Scan for the cell matching the given text and deliver its [x, y] coordinate at center. 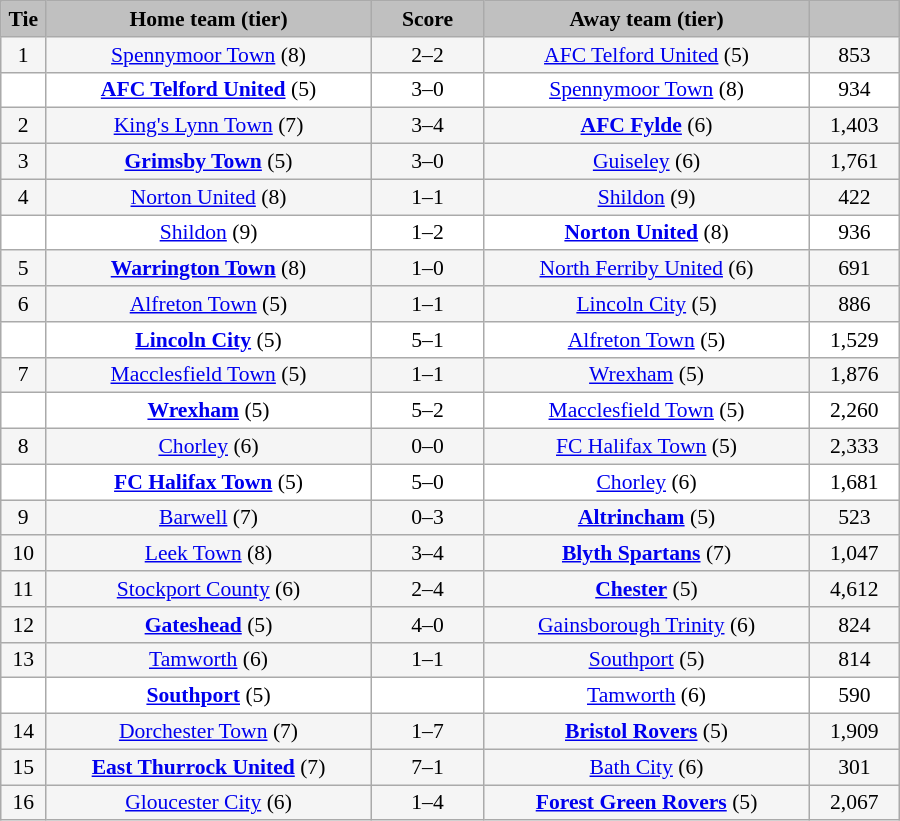
Gateshead (5) [209, 625]
Chester (5) [647, 589]
6 [24, 304]
1,529 [854, 340]
590 [854, 696]
Blyth Spartans (7) [647, 554]
1,761 [854, 162]
10 [24, 554]
Altrincham (5) [647, 518]
Home team (tier) [209, 19]
7–1 [427, 767]
1,876 [854, 375]
853 [854, 55]
2–2 [427, 55]
301 [854, 767]
3 [24, 162]
AFC Fylde (6) [647, 126]
7 [24, 375]
4 [24, 197]
1–4 [427, 803]
523 [854, 518]
King's Lynn Town (7) [209, 126]
886 [854, 304]
8 [24, 447]
14 [24, 732]
Score [427, 19]
9 [24, 518]
12 [24, 625]
Warrington Town (8) [209, 269]
1,681 [854, 482]
4,612 [854, 589]
15 [24, 767]
Gainsborough Trinity (6) [647, 625]
2,067 [854, 803]
1–0 [427, 269]
13 [24, 660]
936 [854, 233]
Tie [24, 19]
422 [854, 197]
Grimsby Town (5) [209, 162]
Bath City (6) [647, 767]
691 [854, 269]
5 [24, 269]
Away team (tier) [647, 19]
North Ferriby United (6) [647, 269]
1 [24, 55]
1,047 [854, 554]
2 [24, 126]
Barwell (7) [209, 518]
1,909 [854, 732]
1–2 [427, 233]
0–3 [427, 518]
824 [854, 625]
1–7 [427, 732]
11 [24, 589]
Dorchester Town (7) [209, 732]
5–0 [427, 482]
Guiseley (6) [647, 162]
Stockport County (6) [209, 589]
Bristol Rovers (5) [647, 732]
4–0 [427, 625]
16 [24, 803]
934 [854, 90]
Forest Green Rovers (5) [647, 803]
1,403 [854, 126]
2,260 [854, 411]
814 [854, 660]
Gloucester City (6) [209, 803]
0–0 [427, 447]
2–4 [427, 589]
East Thurrock United (7) [209, 767]
2,333 [854, 447]
5–2 [427, 411]
Leek Town (8) [209, 554]
5–1 [427, 340]
